Return the [X, Y] coordinate for the center point of the cell that contains the specified text.  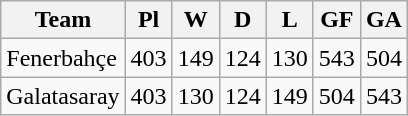
Fenerbahçe [63, 58]
GA [384, 20]
Team [63, 20]
Galatasaray [63, 96]
D [242, 20]
W [196, 20]
Pl [148, 20]
L [290, 20]
GF [336, 20]
